Identify which cell holds the provided text, then report its (X, Y) central coordinate. 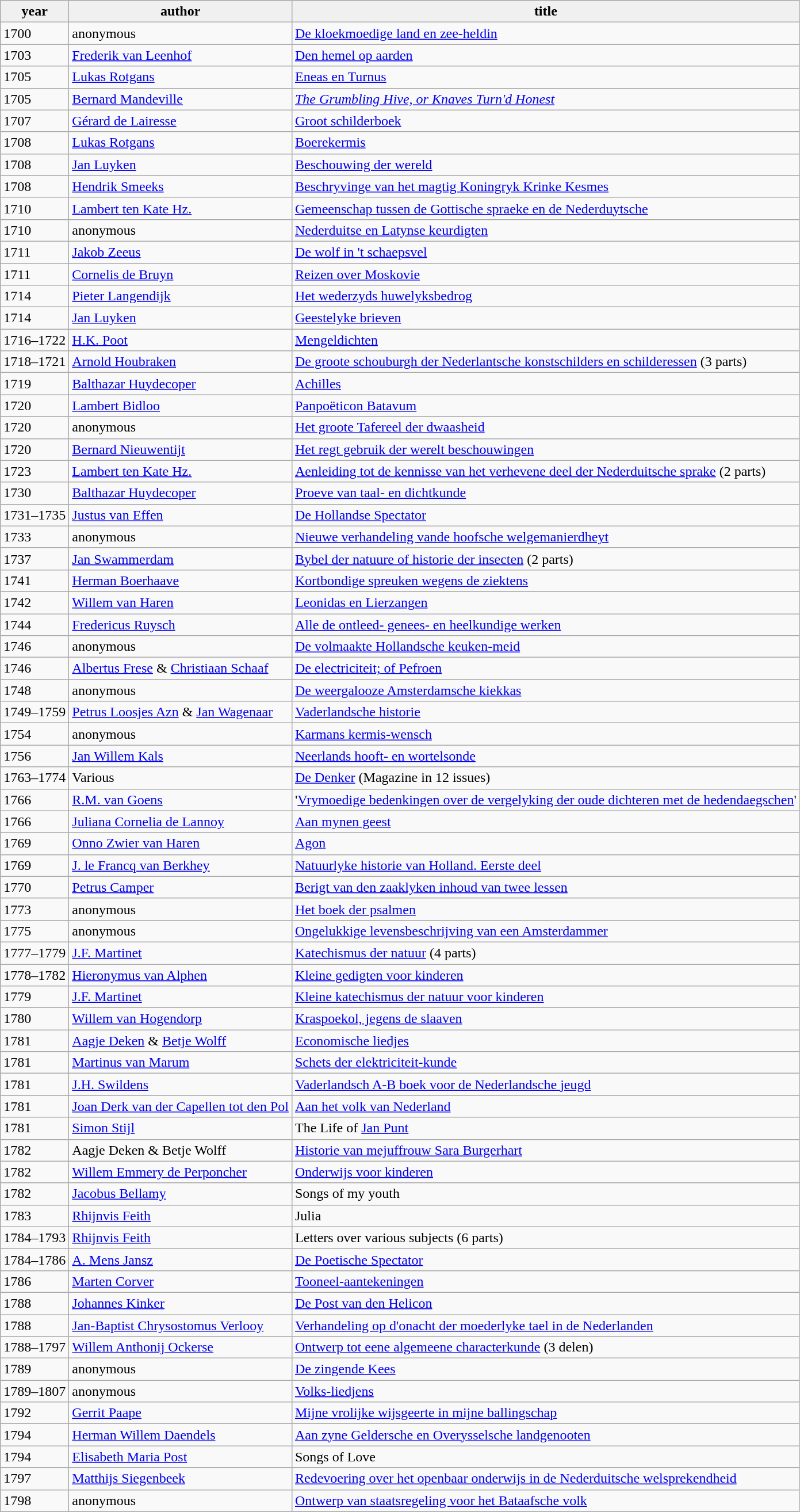
The Life of Jan Punt (545, 1128)
Nieuwe verhandeling vande hoofsche welgemanierdheyt (545, 537)
Willem Anthonij Ockerse (181, 1347)
Jan Swammerdam (181, 559)
1718–1721 (35, 362)
Den hemel op aarden (545, 55)
Volks-liedjens (545, 1391)
The Grumbling Hive, or Knaves Turn'd Honest (545, 99)
Johannes Kinker (181, 1303)
Ontwerp tot eene algemeene characterkunde (3 delen) (545, 1347)
1733 (35, 537)
1775 (35, 931)
Fredericus Ruysch (181, 624)
Proeve van taal- en dichtkunde (545, 493)
1784–1786 (35, 1259)
Herman Boerhaave (181, 581)
Bybel der natuure of historie der insecten (2 parts) (545, 559)
Vaderlandsch A-B boek voor de Nederlandsche jeugd (545, 1085)
Jan Willem Kals (181, 756)
Nederduitse en Latynse keurdigten (545, 230)
De kloekmoedige land en zee-heldin (545, 33)
Achilles (545, 384)
Berigt van den zaaklyken inhoud van twee lessen (545, 887)
Petrus Camper (181, 887)
J. le Francq van Berkhey (181, 865)
Aan mynen geest (545, 822)
1789 (35, 1369)
1797 (35, 1479)
Karmans kermis-wensch (545, 734)
Het boek der psalmen (545, 909)
Bernard Nieuwentijt (181, 449)
Beschryvinge van het magtig Koningryk Krinke Kesmes (545, 186)
1777–1779 (35, 953)
1779 (35, 997)
1719 (35, 384)
1700 (35, 33)
Redevoering over het openbaar onderwijs in de Nederduitsche welsprekendheid (545, 1479)
1773 (35, 909)
Letters over various subjects (6 parts) (545, 1238)
1784–1793 (35, 1238)
1749–1759 (35, 712)
1792 (35, 1413)
author (181, 12)
1788–1797 (35, 1347)
1798 (35, 1500)
Ontwerp van staatsregeling voor het Bataafsche volk (545, 1500)
Historie van mejuffrouw Sara Burgerhart (545, 1150)
Ongelukkige levensbeschrijving van een Amsterdammer (545, 931)
Economische liedjes (545, 1041)
De Poetische Spectator (545, 1259)
1763–1774 (35, 778)
1703 (35, 55)
Bernard Mandeville (181, 99)
1778–1782 (35, 975)
Reizen over Moskovie (545, 274)
'Vrymoedige bedenkingen over de vergelyking der oude dichteren met de hedendaegschen' (545, 800)
1707 (35, 121)
1754 (35, 734)
Justus van Effen (181, 515)
Songs of my youth (545, 1194)
Gérard de Lairesse (181, 121)
1741 (35, 581)
Leonidas en Lierzangen (545, 602)
Kleine katechismus der natuur voor kinderen (545, 997)
Joan Derk van der Capellen tot den Pol (181, 1106)
Het wederzyds huwelyksbedrog (545, 296)
Julia (545, 1216)
Aan zyne Geldersche en Overysselsche landgenooten (545, 1435)
Matthijs Siegenbeek (181, 1479)
Het regt gebruik der werelt beschouwingen (545, 449)
Onno Zwier van Haren (181, 843)
Vaderlandsche historie (545, 712)
Albertus Frese & Christiaan Schaaf (181, 669)
Arnold Houbraken (181, 362)
Herman Willem Daendels (181, 1435)
Natuurlyke historie van Holland. Eerste deel (545, 865)
De Hollandse Spectator (545, 515)
Boerekermis (545, 143)
Various (181, 778)
Pieter Langendijk (181, 296)
1770 (35, 887)
Cornelis de Bruyn (181, 274)
1731–1735 (35, 515)
Panpoëticon Batavum (545, 406)
De zingende Kees (545, 1369)
Willem van Hogendorp (181, 1019)
Het groote Tafereel der dwaasheid (545, 427)
Groot schilderboek (545, 121)
Willem van Haren (181, 602)
Simon Stijl (181, 1128)
Hieronymus van Alphen (181, 975)
1744 (35, 624)
Verhandeling op d'onacht der moederlyke tael in de Nederlanden (545, 1325)
Agon (545, 843)
Schets der elektriciteit-kunde (545, 1063)
Elisabeth Maria Post (181, 1457)
Lambert Bidloo (181, 406)
year (35, 12)
1783 (35, 1216)
Onderwijs voor kinderen (545, 1172)
Juliana Cornelia de Lannoy (181, 822)
1786 (35, 1281)
1748 (35, 690)
De Denker (Magazine in 12 issues) (545, 778)
Jakob Zeeus (181, 252)
1737 (35, 559)
Katechismus der natuur (4 parts) (545, 953)
1756 (35, 756)
Mijne vrolijke wijsgeerte in mijne ballingschap (545, 1413)
title (545, 12)
De electriciteit; of Pefroen (545, 669)
De wolf in 't schaepsvel (545, 252)
H.K. Poot (181, 340)
Hendrik Smeeks (181, 186)
1730 (35, 493)
1780 (35, 1019)
Neerlands hooft- en wortelsonde (545, 756)
De groote schouburgh der Nederlantsche konstschilders en schilderessen (3 parts) (545, 362)
Gerrit Paape (181, 1413)
Beschouwing der wereld (545, 165)
Aan het volk van Nederland (545, 1106)
De volmaakte Hollandsche keuken-meid (545, 647)
Kleine gedigten voor kinderen (545, 975)
Geestelyke brieven (545, 318)
Marten Corver (181, 1281)
Jacobus Bellamy (181, 1194)
Tooneel-aantekeningen (545, 1281)
J.H. Swildens (181, 1085)
Eneas en Turnus (545, 77)
Alle de ontleed- genees- en heelkundige werken (545, 624)
De Post van den Helicon (545, 1303)
Songs of Love (545, 1457)
1789–1807 (35, 1391)
Mengeldichten (545, 340)
Kortbondige spreuken wegens de ziektens (545, 581)
Frederik van Leenhof (181, 55)
Martinus van Marum (181, 1063)
Jan-Baptist Chrysostomus Verlooy (181, 1325)
Petrus Loosjes Azn & Jan Wagenaar (181, 712)
1742 (35, 602)
A. Mens Jansz (181, 1259)
1723 (35, 471)
R.M. van Goens (181, 800)
Willem Emmery de Perponcher (181, 1172)
Aenleiding tot de kennisse van het verhevene deel der Nederduitsche sprake (2 parts) (545, 471)
Kraspoekol, jegens de slaaven (545, 1019)
De weergalooze Amsterdamsche kiekkas (545, 690)
Gemeenschap tussen de Gottische spraeke en de Nederduytsche (545, 208)
1716–1722 (35, 340)
